Determine the [x, y] coordinate at the center of the cell enclosing the given text.  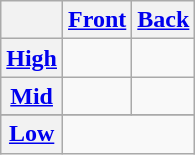
Mid [32, 96]
Back [164, 20]
Front [98, 20]
Low [32, 134]
High [32, 58]
